From the cell containing the given text, extract its center point as (X, Y) coordinate. 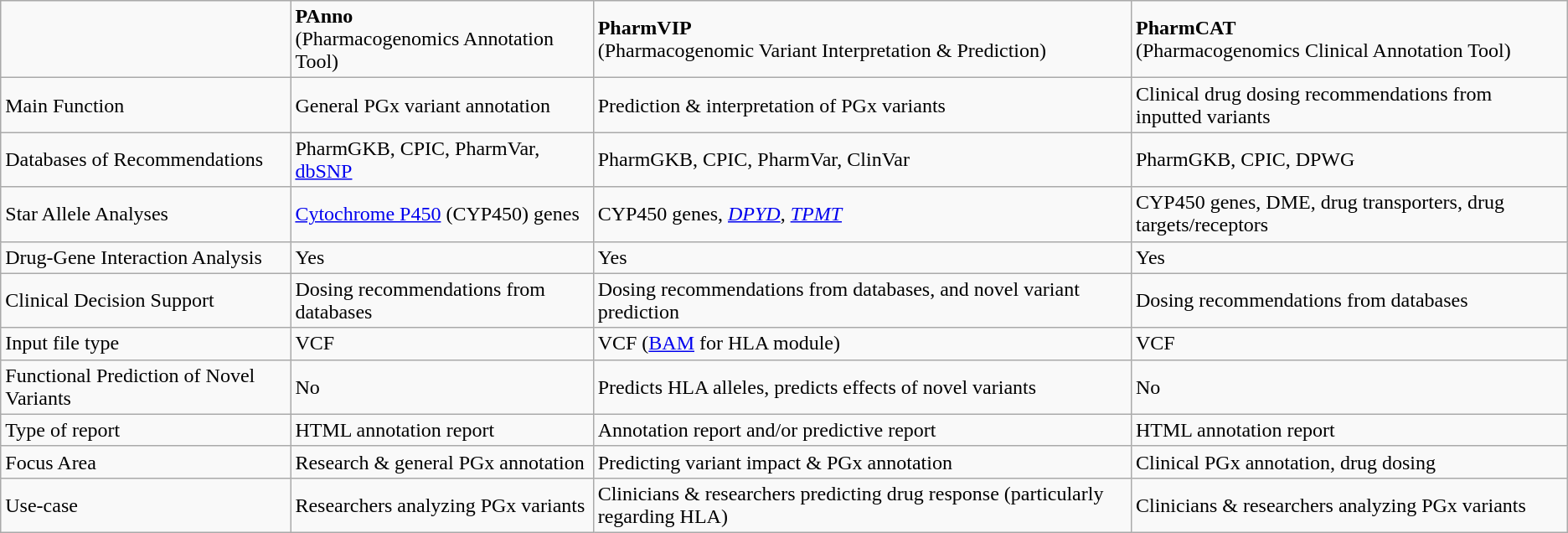
PharmCAT(Pharmacogenomics Clinical Annotation Tool) (1349, 39)
Star Allele Analyses (146, 215)
Predicts HLA alleles, predicts effects of novel variants (862, 387)
Databases of Recommendations (146, 159)
Annotation report and/or predictive report (862, 430)
Functional Prediction of Novel Variants (146, 387)
CYP450 genes, DPYD, TPMT (862, 215)
Cytochrome P450 (CYP450) genes (442, 215)
Main Function (146, 106)
Prediction & interpretation of PGx variants (862, 106)
CYP450 genes, DME, drug transporters, drug targets/receptors (1349, 215)
PharmGKB, CPIC, PharmVar, ClinVar (862, 159)
Researchers analyzing PGx variants (442, 505)
Type of report (146, 430)
VCF (BAM for HLA module) (862, 344)
Clinicians & researchers predicting drug response (particularly regarding HLA) (862, 505)
Clinical drug dosing recommendations from inputted variants (1349, 106)
Clinical Decision Support (146, 300)
Input file type (146, 344)
Dosing recommendations from databases, and novel variant prediction (862, 300)
PharmGKB, CPIC, PharmVar, dbSNP (442, 159)
General PGx variant annotation (442, 106)
Drug-Gene Interaction Analysis (146, 257)
PharmVIP(Pharmacogenomic Variant Interpretation & Prediction) (862, 39)
PAnno(Pharmacogenomics Annotation Tool) (442, 39)
Predicting variant impact & PGx annotation (862, 462)
Focus Area (146, 462)
PharmGKB, CPIC, DPWG (1349, 159)
Research & general PGx annotation (442, 462)
Clinical PGx annotation, drug dosing (1349, 462)
Clinicians & researchers analyzing PGx variants (1349, 505)
Use-case (146, 505)
